Locate the cell with the specified text and output its [X, Y] center coordinate. 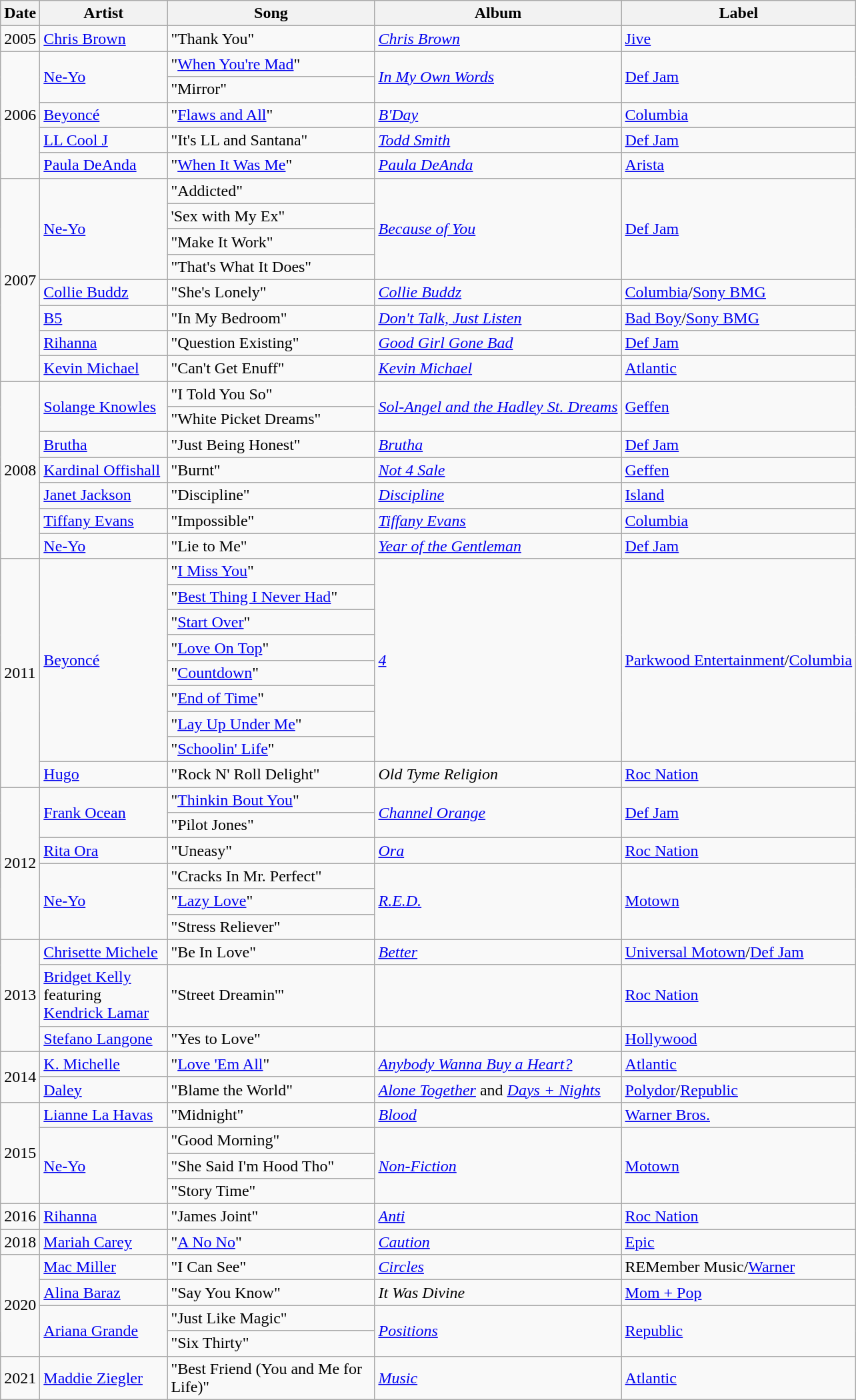
Not 4 Sale [498, 470]
Date [20, 13]
Polydor/Republic [739, 1089]
Blood [498, 1115]
"Lazy Love" [271, 901]
2007 [20, 279]
"It's LL and Santana" [271, 140]
Channel Orange [498, 813]
Republic [739, 1331]
2006 [20, 115]
"Schoolin' Life" [271, 749]
"Can't Get Enuff" [271, 369]
Hugo [104, 775]
"Lay Up Under Me" [271, 723]
Epic [739, 1242]
"Six Thirty" [271, 1343]
"I Can See" [271, 1267]
Better [498, 952]
2016 [20, 1217]
Anybody Wanna Buy a Heart? [498, 1064]
Columbia/Sony BMG [739, 292]
Sol-Angel and the Hadley St. Dreams [498, 407]
Island [739, 495]
Circles [498, 1267]
2008 [20, 470]
Daley [104, 1089]
Mac Miller [104, 1267]
"Make It Work" [271, 241]
Album [498, 13]
"Best Thing I Never Had" [271, 597]
Non-Fiction [498, 1165]
2012 [20, 863]
"A No No" [271, 1242]
"When You're Mad" [271, 64]
"Stress Reliever" [271, 927]
In My Own Words [498, 77]
Music [498, 1377]
Discipline [498, 495]
"Good Morning" [271, 1140]
Chrisette Michele [104, 952]
"Lie to Me" [271, 546]
"Uneasy" [271, 851]
"Just Like Magic" [271, 1318]
Kardinal Offishall [104, 470]
"Rock N' Roll Delight" [271, 775]
LL Cool J [104, 140]
"She Said I'm Hood Tho" [271, 1166]
Don't Talk, Just Listen [498, 318]
2018 [20, 1242]
"Cracks In Mr. Perfect" [271, 876]
"Be In Love" [271, 952]
"Countdown" [271, 673]
B'Day [498, 115]
"Burnt" [271, 470]
"Thank You" [271, 39]
Old Tyme Religion [498, 775]
"I Miss You" [271, 571]
Arista [739, 165]
Solange Knowles [104, 407]
Year of the Gentleman [498, 546]
2005 [20, 39]
Maddie Ziegler [104, 1377]
"Story Time" [271, 1191]
B5 [104, 318]
"Love 'Em All" [271, 1064]
"Love On Top" [271, 647]
Bridget Kelly featuring Kendrick Lamar [104, 995]
Positions [498, 1331]
4 [498, 660]
Lianne La Havas [104, 1115]
Warner Bros. [739, 1115]
Frank Ocean [104, 813]
Ariana Grande [104, 1331]
Song [271, 13]
2013 [20, 995]
Rita Ora [104, 851]
"In My Bedroom" [271, 318]
"Pilot Jones" [271, 825]
"I Told You So" [271, 394]
"End of Time" [271, 698]
Mom + Pop [739, 1293]
"White Picket Dreams" [271, 419]
"James Joint" [271, 1217]
"Best Friend (You and Me for Life)" [271, 1377]
Todd Smith [498, 140]
"Flaws and All" [271, 115]
Alone Together and Days + Nights [498, 1089]
"Yes to Love" [271, 1039]
Parkwood Entertainment/Columbia [739, 660]
Bad Boy/Sony BMG [739, 318]
R.E.D. [498, 901]
Anti [498, 1217]
Hollywood [739, 1039]
Caution [498, 1242]
Universal Motown/Def Jam [739, 952]
"Start Over" [271, 622]
"Mirror" [271, 89]
2021 [20, 1377]
Mariah Carey [104, 1242]
Artist [104, 13]
2011 [20, 673]
Janet Jackson [104, 495]
K. Michelle [104, 1064]
"Blame the World" [271, 1089]
'Sex with My Ex" [271, 216]
"Street Dreamin'" [271, 995]
"That's What It Does" [271, 267]
2014 [20, 1077]
"Addicted" [271, 191]
"Midnight" [271, 1115]
"She's Lonely" [271, 292]
"Just Being Honest" [271, 445]
Stefano Langone [104, 1039]
Ora [498, 851]
"Discipline" [271, 495]
2020 [20, 1305]
"Say You Know" [271, 1293]
Good Girl Gone Bad [498, 343]
Jive [739, 39]
It Was Divine [498, 1293]
Alina Baraz [104, 1293]
REMember Music/Warner [739, 1267]
"Thinkin Bout You" [271, 800]
"Question Existing" [271, 343]
"When It Was Me" [271, 165]
Label [739, 13]
"Impossible" [271, 521]
Because of You [498, 229]
2015 [20, 1153]
